Capture the cell that displays the provided text and extract its (X, Y) central coordinate. 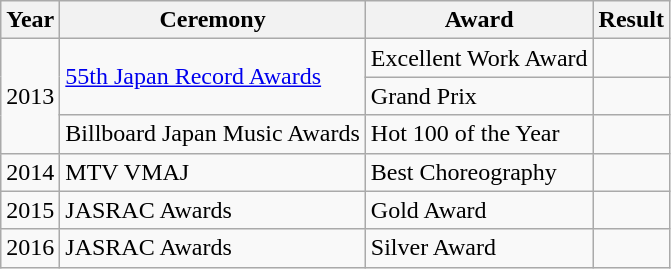
2016 (30, 248)
Award (479, 20)
2013 (30, 96)
Gold Award (479, 210)
Hot 100 of the Year (479, 134)
Ceremony (212, 20)
MTV VMAJ (212, 172)
Best Choreography (479, 172)
2014 (30, 172)
Billboard Japan Music Awards (212, 134)
Grand Prix (479, 96)
55th Japan Record Awards (212, 77)
Year (30, 20)
Silver Award (479, 248)
Excellent Work Award (479, 58)
2015 (30, 210)
Result (631, 20)
